Provide the [x, y] coordinate of the cell's center where the given text is located.  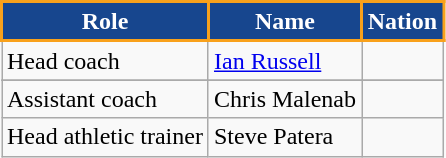
Head athletic trainer [106, 137]
Assistant coach [106, 99]
Role [106, 22]
Head coach [106, 60]
Nation [403, 22]
Ian Russell [284, 60]
Name [284, 22]
Chris Malenab [284, 99]
Steve Patera [284, 137]
